From the cell containing the given text, extract its center point as (X, Y) coordinate. 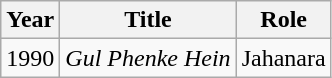
Role (284, 20)
1990 (30, 58)
Year (30, 20)
Title (148, 20)
Jahanara (284, 58)
Gul Phenke Hein (148, 58)
